Locate the cell with the specified text and output its (x, y) center coordinate. 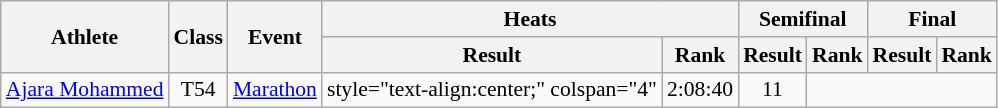
Event (275, 36)
Final (932, 19)
style="text-align:center;" colspan="4" (492, 90)
Ajara Mohammed (85, 90)
T54 (198, 90)
11 (772, 90)
Semifinal (802, 19)
Marathon (275, 90)
Heats (530, 19)
Class (198, 36)
2:08:40 (700, 90)
Athlete (85, 36)
